Determine the (X, Y) coordinate at the center of the cell enclosing the given text.  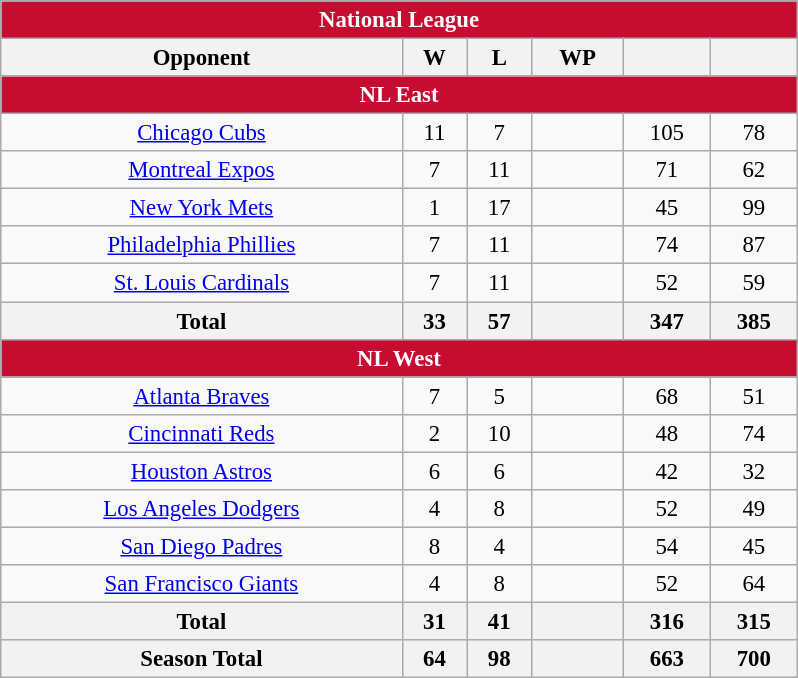
2 (434, 433)
68 (666, 396)
Atlanta Braves (202, 396)
San Diego Padres (202, 546)
87 (754, 245)
42 (666, 471)
St. Louis Cardinals (202, 283)
National League (399, 20)
WP (578, 57)
48 (666, 433)
Cincinnati Reds (202, 433)
Season Total (202, 659)
315 (754, 621)
62 (754, 170)
41 (500, 621)
57 (500, 321)
W (434, 57)
54 (666, 546)
59 (754, 283)
385 (754, 321)
Houston Astros (202, 471)
10 (500, 433)
99 (754, 208)
Opponent (202, 57)
1 (434, 208)
98 (500, 659)
L (500, 57)
49 (754, 508)
5 (500, 396)
347 (666, 321)
71 (666, 170)
700 (754, 659)
663 (666, 659)
NL East (399, 95)
32 (754, 471)
Philadelphia Phillies (202, 245)
51 (754, 396)
105 (666, 133)
316 (666, 621)
NL West (399, 358)
33 (434, 321)
31 (434, 621)
78 (754, 133)
Montreal Expos (202, 170)
San Francisco Giants (202, 584)
17 (500, 208)
Los Angeles Dodgers (202, 508)
New York Mets (202, 208)
Chicago Cubs (202, 133)
